Scan for the cell matching the given text and deliver its [X, Y] coordinate at center. 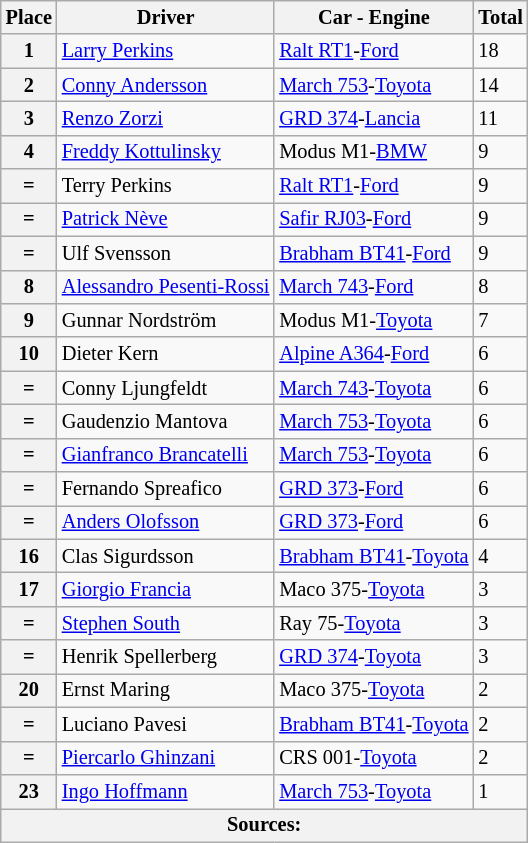
Terry Perkins [166, 186]
Dieter Kern [166, 354]
Sources: [264, 825]
Freddy Kottulinsky [166, 152]
Piercarlo Ghinzani [166, 758]
Conny Andersson [166, 85]
Total [500, 17]
Conny Ljungfeldt [166, 388]
March 743-Toyota [374, 388]
GRD 374-Lancia [374, 118]
Stephen South [166, 623]
Larry Perkins [166, 51]
11 [500, 118]
Brabham BT41-Ford [374, 253]
Luciano Pavesi [166, 724]
Safir RJ03-Ford [374, 219]
Gaudenzio Mantova [166, 421]
Patrick Nève [166, 219]
18 [500, 51]
March 743-Ford [374, 287]
Ingo Hoffmann [166, 791]
Clas Sigurdsson [166, 556]
Ray 75-Toyota [374, 623]
Fernando Spreafico [166, 489]
Driver [166, 17]
7 [500, 320]
20 [29, 690]
CRS 001-Toyota [374, 758]
17 [29, 589]
Alpine A364-Ford [374, 354]
Gunnar Nordström [166, 320]
Gianfranco Brancatelli [166, 455]
Giorgio Francia [166, 589]
Anders Olofsson [166, 522]
16 [29, 556]
14 [500, 85]
Ulf Svensson [166, 253]
10 [29, 354]
Alessandro Pesenti-Rossi [166, 287]
Car - Engine [374, 17]
Place [29, 17]
Modus M1-BMW [374, 152]
Henrik Spellerberg [166, 657]
23 [29, 791]
GRD 374-Toyota [374, 657]
Ernst Maring [166, 690]
Renzo Zorzi [166, 118]
Modus M1-Toyota [374, 320]
